Return (X, Y) of the center of cell containing provided text 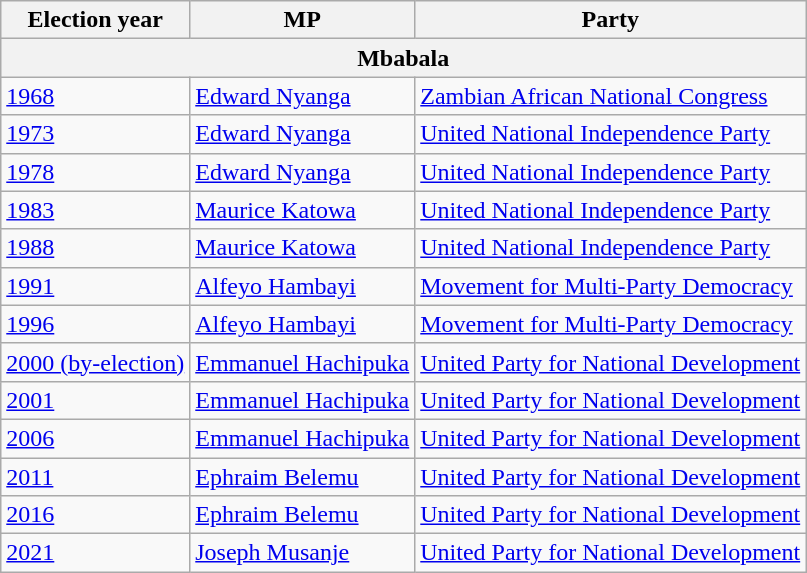
2001 (96, 400)
2016 (96, 515)
Joseph Musanje (302, 553)
2000 (by-election) (96, 362)
Mbabala (404, 58)
MP (302, 20)
Election year (96, 20)
2021 (96, 553)
1983 (96, 210)
Party (610, 20)
1973 (96, 134)
1991 (96, 286)
1988 (96, 248)
1968 (96, 96)
Zambian African National Congress (610, 96)
2006 (96, 438)
2011 (96, 477)
1978 (96, 172)
1996 (96, 324)
